Return the (x, y) coordinate for the center point of the cell that contains the specified text.  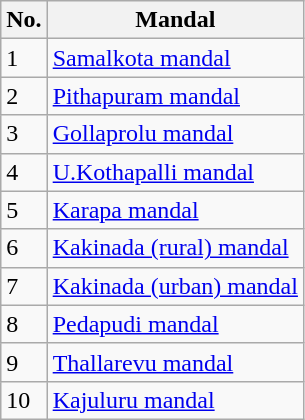
Mandal (175, 20)
7 (24, 286)
1 (24, 58)
Thallarevu mandal (175, 362)
Kajuluru mandal (175, 400)
9 (24, 362)
4 (24, 172)
10 (24, 400)
Pithapuram mandal (175, 96)
5 (24, 210)
Pedapudi mandal (175, 324)
Karapa mandal (175, 210)
Gollaprolu mandal (175, 134)
2 (24, 96)
6 (24, 248)
No. (24, 20)
U.Kothapalli mandal (175, 172)
3 (24, 134)
8 (24, 324)
Kakinada (rural) mandal (175, 248)
Kakinada (urban) mandal (175, 286)
Samalkota mandal (175, 58)
